Output the (X, Y) coordinate of the center of the cell containing the given text.  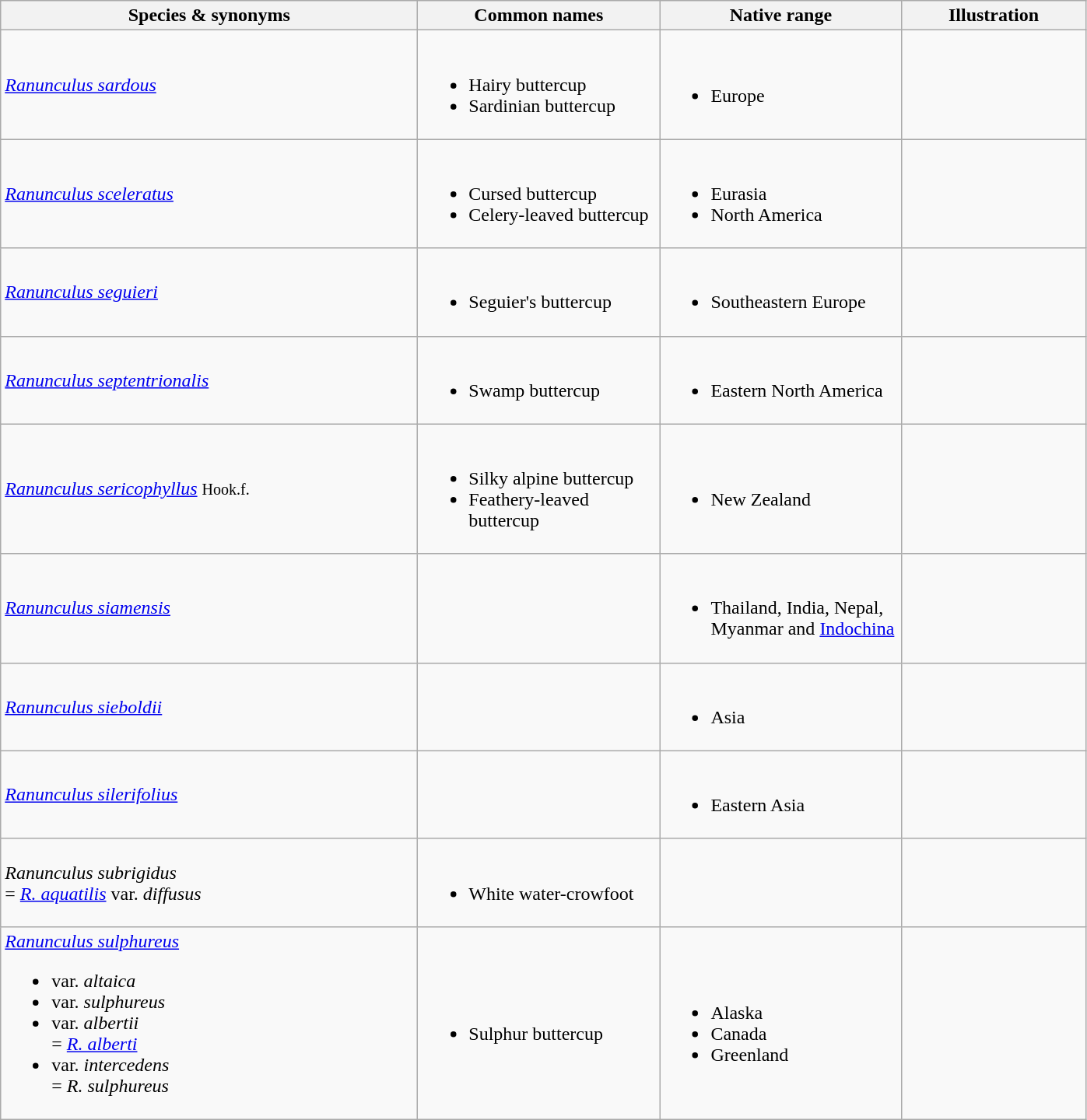
Illustration (994, 16)
Seguier's buttercup (538, 292)
Eastern North America (781, 380)
EurasiaNorth America (781, 194)
Ranunculus septentrionalis (209, 380)
Silky alpine buttercupFeathery-leaved buttercup (538, 488)
Hairy buttercupSardinian buttercup (538, 85)
Species & synonyms (209, 16)
Ranunculus seguieri (209, 292)
Ranunculus sardous (209, 85)
AlaskaCanadaGreenland (781, 1023)
New Zealand (781, 488)
Europe (781, 85)
Ranunculus subrigidus = R. aquatilis var. diffusus (209, 882)
Ranunculus sceleratus (209, 194)
Sulphur buttercup (538, 1023)
White water-crowfoot (538, 882)
Swamp buttercup (538, 380)
Ranunculus sulphureus var. altaica var. sulphureusvar. albertii = R. albertivar. intercedens = R. sulphureus (209, 1023)
Common names (538, 16)
Ranunculus siamensis (209, 608)
Eastern Asia (781, 795)
Asia (781, 706)
Native range (781, 16)
Cursed buttercupCelery-leaved buttercup (538, 194)
Ranunculus silerifolius (209, 795)
Southeastern Europe (781, 292)
Ranunculus sericophyllus Hook.f. (209, 488)
Thailand, India, Nepal, Myanmar and Indochina (781, 608)
Ranunculus sieboldii (209, 706)
